Pinpoint the cell where the given text exists, returning its (X, Y) midpoint coordinate. 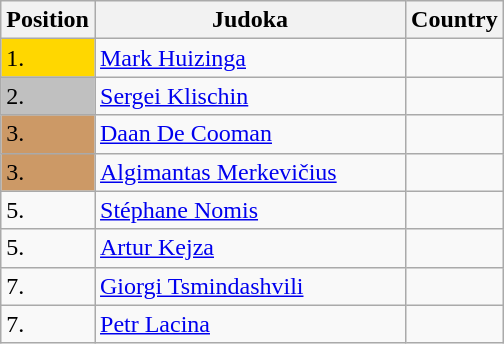
Sergei Klischin (250, 96)
1. (48, 58)
Position (48, 20)
Daan De Cooman (250, 134)
Petr Lacina (250, 324)
Giorgi Tsmindashvili (250, 286)
Country (455, 20)
2. (48, 96)
Judoka (250, 20)
Artur Kejza (250, 248)
Stéphane Nomis (250, 210)
Algimantas Merkevičius (250, 172)
Mark Huizinga (250, 58)
